Return the [x, y] coordinate for the center point of the cell that contains the specified text.  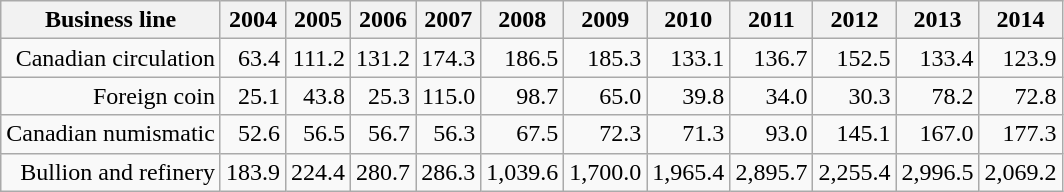
1,965.4 [688, 172]
111.2 [318, 58]
1,700.0 [606, 172]
174.3 [448, 58]
2012 [854, 20]
2013 [938, 20]
25.3 [384, 96]
Canadian numismatic [111, 134]
2014 [1020, 20]
2008 [522, 20]
67.5 [522, 134]
72.3 [606, 134]
Canadian circulation [111, 58]
131.2 [384, 58]
Bullion and refinery [111, 172]
177.3 [1020, 134]
1,039.6 [522, 172]
78.2 [938, 96]
Foreign coin [111, 96]
93.0 [772, 134]
71.3 [688, 134]
2,996.5 [938, 172]
30.3 [854, 96]
2007 [448, 20]
286.3 [448, 172]
280.7 [384, 172]
43.8 [318, 96]
63.4 [252, 58]
52.6 [252, 134]
145.1 [854, 134]
183.9 [252, 172]
25.1 [252, 96]
2011 [772, 20]
2006 [384, 20]
65.0 [606, 96]
34.0 [772, 96]
2,895.7 [772, 172]
115.0 [448, 96]
133.1 [688, 58]
56.5 [318, 134]
133.4 [938, 58]
224.4 [318, 172]
2010 [688, 20]
185.3 [606, 58]
56.7 [384, 134]
123.9 [1020, 58]
2009 [606, 20]
152.5 [854, 58]
39.8 [688, 96]
2,069.2 [1020, 172]
186.5 [522, 58]
167.0 [938, 134]
136.7 [772, 58]
98.7 [522, 96]
Business line [111, 20]
56.3 [448, 134]
72.8 [1020, 96]
2004 [252, 20]
2,255.4 [854, 172]
2005 [318, 20]
